Return the (X, Y) coordinate for the center point of the cell that contains the specified text.  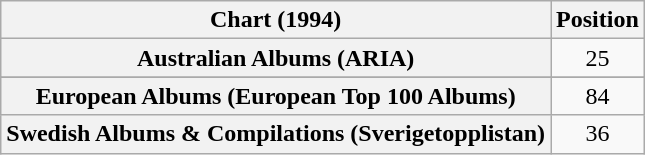
European Albums (European Top 100 Albums) (276, 96)
Australian Albums (ARIA) (276, 58)
36 (598, 134)
Position (598, 20)
Chart (1994) (276, 20)
84 (598, 96)
25 (598, 58)
Swedish Albums & Compilations (Sverigetopplistan) (276, 134)
